Pinpoint the cell where the given text exists, returning its [x, y] midpoint coordinate. 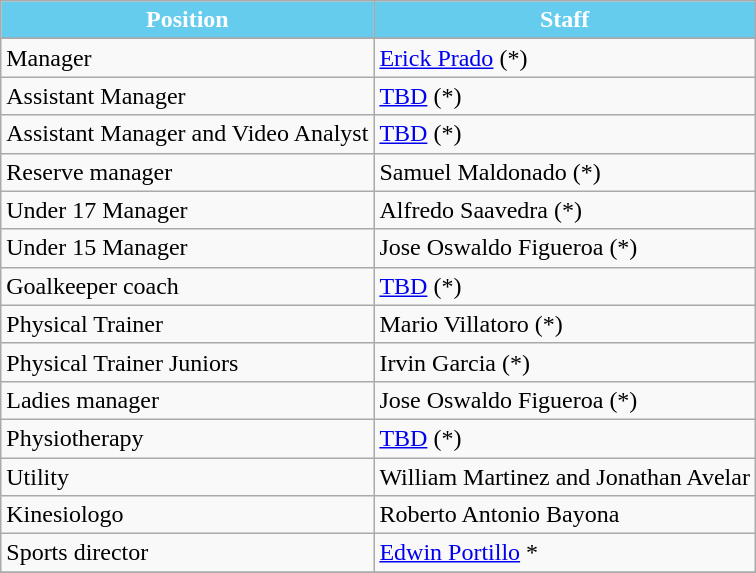
Staff [565, 20]
Manager [188, 58]
Alfredo Saavedra (*) [565, 210]
Irvin Garcia (*) [565, 362]
Under 17 Manager [188, 210]
Position [188, 20]
Physiotherapy [188, 438]
Assistant Manager [188, 96]
Assistant Manager and Video Analyst [188, 134]
Sports director [188, 553]
Erick Prado (*) [565, 58]
Under 15 Manager [188, 248]
Physical Trainer Juniors [188, 362]
Reserve manager [188, 172]
Mario Villatoro (*) [565, 324]
Ladies manager [188, 400]
Edwin Portillo * [565, 553]
William Martinez and Jonathan Avelar [565, 477]
Roberto Antonio Bayona [565, 515]
Physical Trainer [188, 324]
Kinesiologo [188, 515]
Goalkeeper coach [188, 286]
Samuel Maldonado (*) [565, 172]
Utility [188, 477]
